Provide the [X, Y] coordinate of the cell's center where the given text is located.  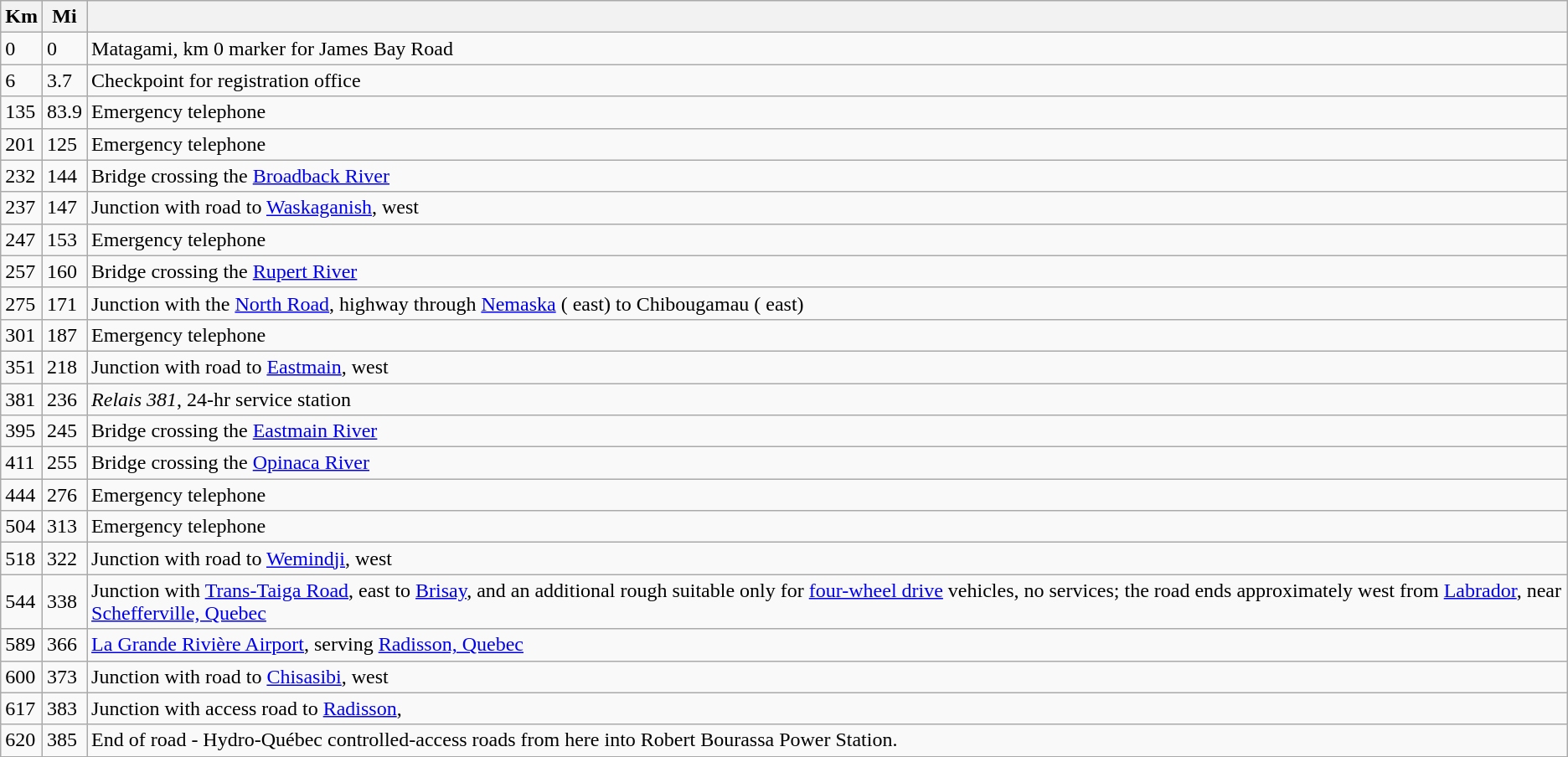
3.7 [64, 80]
144 [64, 176]
End of road - Hydro-Québec controlled-access roads from here into Robert Bourassa Power Station. [828, 740]
Junction with road to Wemindji, west [828, 559]
381 [22, 399]
504 [22, 527]
245 [64, 431]
Bridge crossing the Eastmain River [828, 431]
Bridge crossing the Broadback River [828, 176]
276 [64, 495]
411 [22, 463]
160 [64, 271]
Junction with access road to Radisson, [828, 708]
544 [22, 601]
125 [64, 144]
201 [22, 144]
620 [22, 740]
589 [22, 645]
395 [22, 431]
La Grande Rivière Airport, serving Radisson, Quebec [828, 645]
187 [64, 335]
255 [64, 463]
600 [22, 677]
Bridge crossing the Rupert River [828, 271]
383 [64, 708]
147 [64, 208]
Junction with road to Chisasibi, west [828, 677]
518 [22, 559]
218 [64, 367]
232 [22, 176]
373 [64, 677]
Checkpoint for registration office [828, 80]
Km [22, 17]
351 [22, 367]
257 [22, 271]
Bridge crossing the Opinaca River [828, 463]
Junction with road to Waskaganish, west [828, 208]
322 [64, 559]
171 [64, 303]
Relais 381, 24-hr service station [828, 399]
6 [22, 80]
236 [64, 399]
Junction with road to Eastmain, west [828, 367]
385 [64, 740]
617 [22, 708]
Mi [64, 17]
366 [64, 645]
313 [64, 527]
275 [22, 303]
Junction with the North Road, highway through Nemaska ( east) to Chibougamau ( east) [828, 303]
444 [22, 495]
237 [22, 208]
338 [64, 601]
Matagami, km 0 marker for James Bay Road [828, 49]
135 [22, 112]
247 [22, 239]
83.9 [64, 112]
301 [22, 335]
153 [64, 239]
